Return the [X, Y] coordinate for the center point of the cell that contains the specified text.  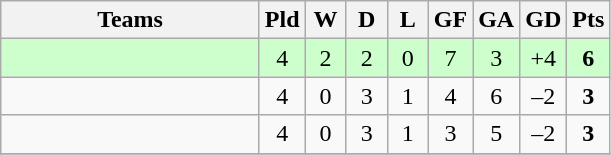
Pts [588, 20]
+4 [544, 58]
GA [496, 20]
5 [496, 134]
W [326, 20]
Teams [130, 20]
7 [450, 58]
Pld [282, 20]
L [408, 20]
GD [544, 20]
GF [450, 20]
D [366, 20]
